Scan for the cell matching the given text and deliver its (x, y) coordinate at center. 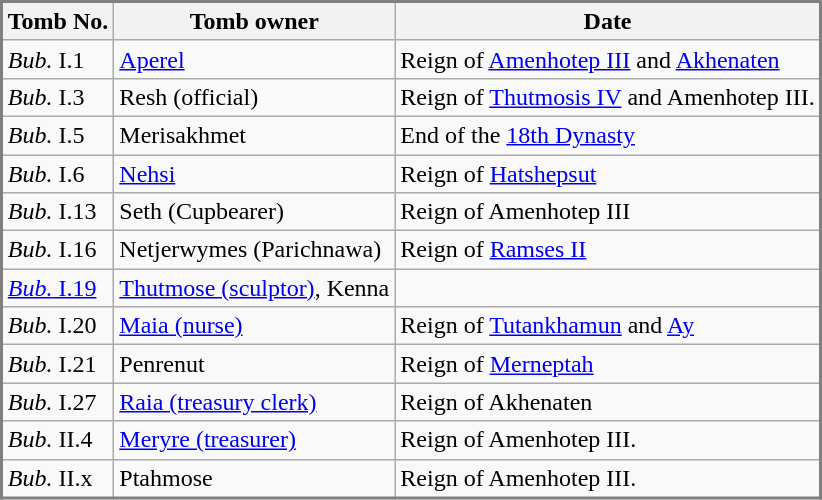
Bub. I.21 (58, 364)
Raia (treasury clerk) (254, 402)
Reign of Ramses II (608, 250)
Bub. I.16 (58, 250)
Bub. I.1 (58, 59)
Date (608, 22)
Bub. I.13 (58, 212)
Resh (official) (254, 97)
Bub. I.19 (58, 288)
Bub. I.27 (58, 402)
Bub. I.3 (58, 97)
Reign of Amenhotep III and Akhenaten (608, 59)
Maia (nurse) (254, 326)
Penrenut (254, 364)
Reign of Tutankhamun and Ay (608, 326)
Meryre (treasurer) (254, 440)
Reign of Hatshepsut (608, 173)
Thutmose (sculptor), Kenna (254, 288)
Nehsi (254, 173)
Merisakhmet (254, 135)
Ptahmose (254, 478)
Reign of Amenhotep III (608, 212)
Reign of Thutmosis IV and Amenhotep III. (608, 97)
Tomb No. (58, 22)
Tomb owner (254, 22)
Bub. I.20 (58, 326)
Netjerwymes (Parichnawa) (254, 250)
Reign of Akhenaten (608, 402)
Bub. II.x (58, 478)
End of the 18th Dynasty (608, 135)
Reign of Merneptah (608, 364)
Bub. I.5 (58, 135)
Aperel (254, 59)
Seth (Cupbearer) (254, 212)
Bub. II.4 (58, 440)
Bub. I.6 (58, 173)
